Scan for the cell matching the given text and deliver its (X, Y) coordinate at center. 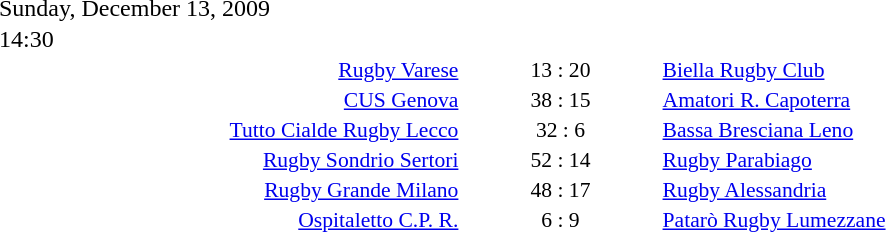
32 : 6 (560, 130)
38 : 15 (560, 100)
52 : 14 (560, 160)
48 : 17 (560, 190)
13 : 20 (560, 70)
